Scan for the cell matching the given text and deliver its (X, Y) coordinate at center. 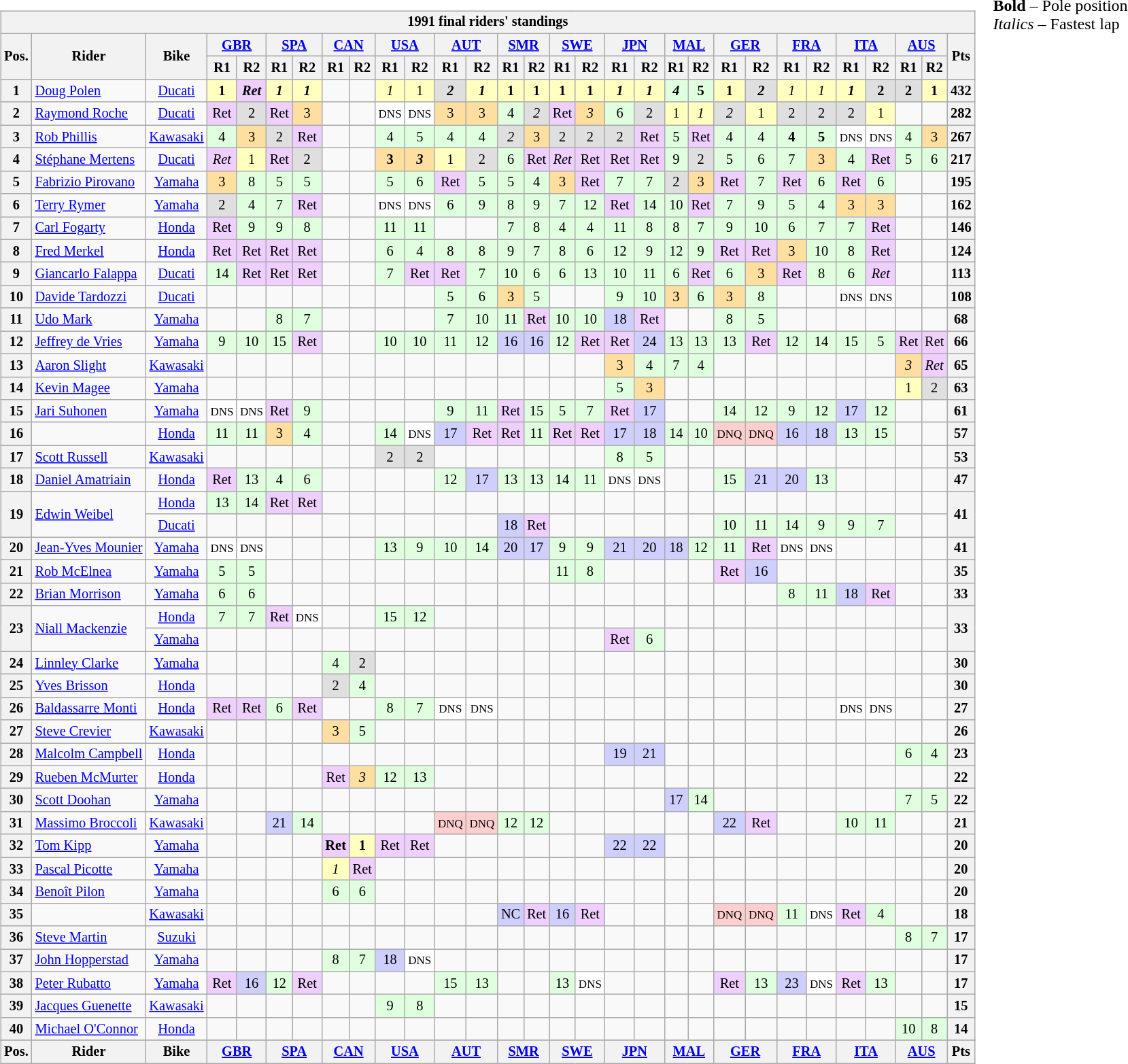
113 (961, 274)
38 (16, 983)
63 (961, 388)
Kevin Magee (89, 388)
Brian Morrison (89, 594)
124 (961, 251)
34 (16, 892)
57 (961, 434)
Giancarlo Falappa (89, 274)
Carl Fogarty (89, 228)
Rueben McMurter (89, 777)
1991 final riders' standings (488, 22)
36 (16, 938)
Scott Doohan (89, 800)
Suzuki (176, 938)
Yves Brisson (89, 686)
108 (961, 297)
39 (16, 1006)
146 (961, 228)
Pascal Picotte (89, 869)
25 (16, 686)
65 (961, 365)
Peter Rubatto (89, 983)
Malcolm Campbell (89, 755)
Edwin Weibel (89, 514)
NC (511, 914)
Jeffrey de Vries (89, 343)
Scott Russell (89, 457)
217 (961, 160)
Terry Rymer (89, 205)
Fred Merkel (89, 251)
31 (16, 823)
Jean-Yves Mounier (89, 549)
Udo Mark (89, 320)
61 (961, 411)
John Hopperstad (89, 961)
Aaron Slight (89, 365)
53 (961, 457)
29 (16, 777)
Stéphane Mertens (89, 160)
432 (961, 91)
Rob Phillis (89, 137)
37 (16, 961)
68 (961, 320)
40 (16, 1029)
Doug Polen (89, 91)
Fabrizio Pirovano (89, 182)
282 (961, 114)
32 (16, 846)
Steve Martin (89, 938)
195 (961, 182)
Linnley Clarke (89, 663)
Steve Crevier (89, 732)
Baldassarre Monti (89, 708)
Niall Mackenzie (89, 628)
47 (961, 480)
162 (961, 205)
Jacques Guenette (89, 1006)
Massimo Broccoli (89, 823)
Benoît Pilon (89, 892)
Daniel Amatriain (89, 480)
28 (16, 755)
Raymond Roche (89, 114)
66 (961, 343)
267 (961, 137)
Michael O'Connor (89, 1029)
Davide Tardozzi (89, 297)
Rob McElnea (89, 571)
Jari Suhonen (89, 411)
Tom Kipp (89, 846)
